Search for the cell housing the specified text and yield its (x, y) center coordinate. 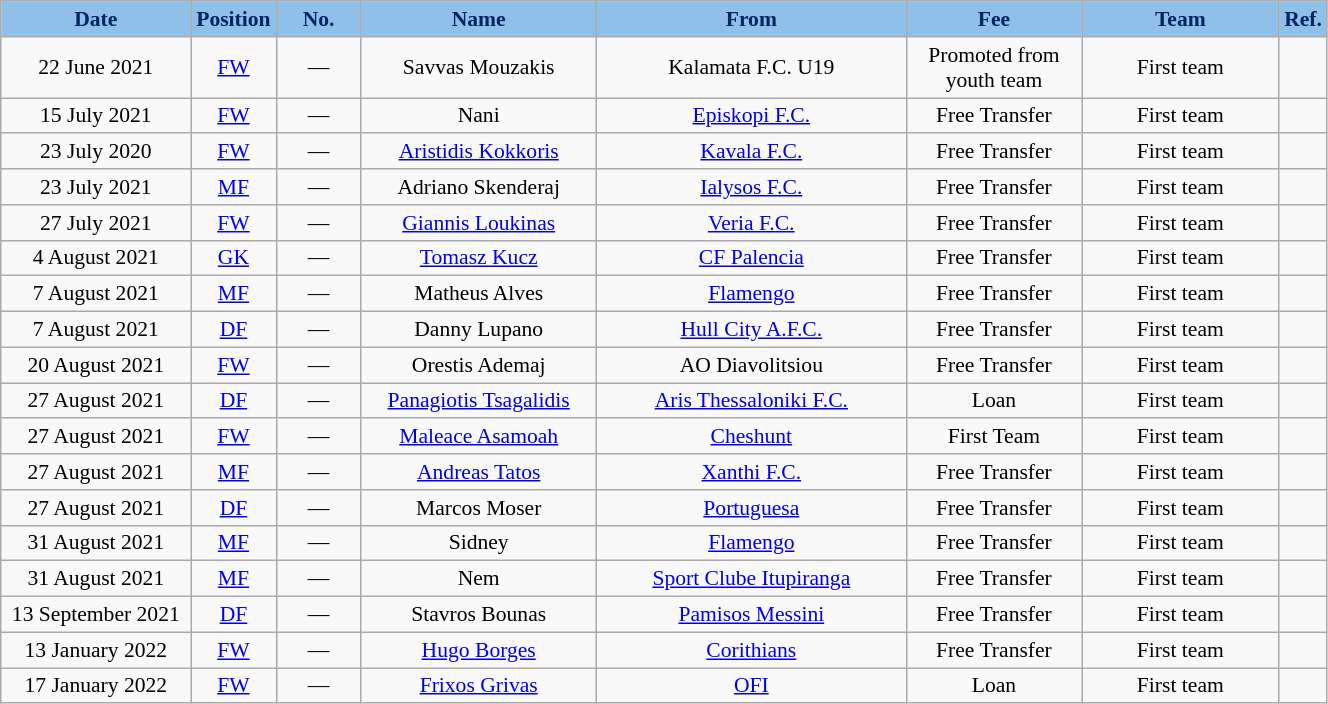
Team (1181, 19)
4 August 2021 (96, 258)
Xanthi F.C. (751, 472)
23 July 2020 (96, 152)
No. (318, 19)
Date (96, 19)
23 July 2021 (96, 187)
Nani (478, 116)
13 September 2021 (96, 615)
Nem (478, 579)
Name (478, 19)
AO Diavolitsiou (751, 365)
Sport Clube Itupiranga (751, 579)
GK (234, 258)
Giannis Loukinas (478, 223)
Kavala F.C. (751, 152)
From (751, 19)
Andreas Tatos (478, 472)
27 July 2021 (96, 223)
Sidney (478, 543)
Hugo Borges (478, 650)
Tomasz Kucz (478, 258)
Aris Thessaloniki F.C. (751, 401)
Aristidis Kokkoris (478, 152)
Position (234, 19)
Matheus Alves (478, 294)
Pamisos Messini (751, 615)
CF Palencia (751, 258)
20 August 2021 (96, 365)
Maleace Asamoah (478, 437)
Ref. (1303, 19)
Portuguesa (751, 508)
Fee (994, 19)
Savvas Mouzakis (478, 68)
Orestis Ademaj (478, 365)
Danny Lupano (478, 330)
First Team (994, 437)
Ialysos F.C. (751, 187)
Episkopi F.C. (751, 116)
Hull City A.F.C. (751, 330)
17 January 2022 (96, 686)
Marcos Moser (478, 508)
Veria F.C. (751, 223)
OFI (751, 686)
Stavros Bounas (478, 615)
Frixos Grivas (478, 686)
15 July 2021 (96, 116)
13 January 2022 (96, 650)
Corithians (751, 650)
Kalamata F.C. U19 (751, 68)
Panagiotis Tsagalidis (478, 401)
Promoted from youth team (994, 68)
22 June 2021 (96, 68)
Adriano Skenderaj (478, 187)
Cheshunt (751, 437)
